Return the (X, Y) coordinate for the center point of the cell that contains the specified text.  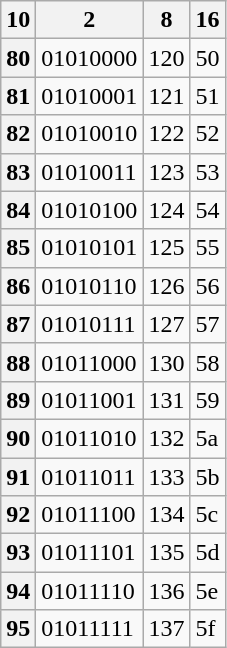
84 (18, 210)
01010110 (90, 286)
52 (208, 134)
5f (208, 629)
91 (18, 477)
01010111 (90, 324)
134 (166, 515)
5a (208, 438)
5e (208, 591)
83 (18, 172)
133 (166, 477)
136 (166, 591)
53 (208, 172)
01010101 (90, 248)
121 (166, 96)
137 (166, 629)
80 (18, 58)
16 (208, 20)
01011000 (90, 362)
87 (18, 324)
2 (90, 20)
124 (166, 210)
125 (166, 248)
86 (18, 286)
89 (18, 400)
127 (166, 324)
123 (166, 172)
130 (166, 362)
85 (18, 248)
82 (18, 134)
56 (208, 286)
135 (166, 553)
57 (208, 324)
132 (166, 438)
01011110 (90, 591)
122 (166, 134)
01010001 (90, 96)
126 (166, 286)
01011111 (90, 629)
10 (18, 20)
55 (208, 248)
93 (18, 553)
01011100 (90, 515)
01011001 (90, 400)
120 (166, 58)
01010010 (90, 134)
5d (208, 553)
5c (208, 515)
50 (208, 58)
59 (208, 400)
01011010 (90, 438)
8 (166, 20)
92 (18, 515)
131 (166, 400)
94 (18, 591)
95 (18, 629)
5b (208, 477)
01011101 (90, 553)
01011011 (90, 477)
88 (18, 362)
01010100 (90, 210)
01010011 (90, 172)
90 (18, 438)
81 (18, 96)
54 (208, 210)
01010000 (90, 58)
51 (208, 96)
58 (208, 362)
